Search for the cell housing the specified text and yield its (X, Y) center coordinate. 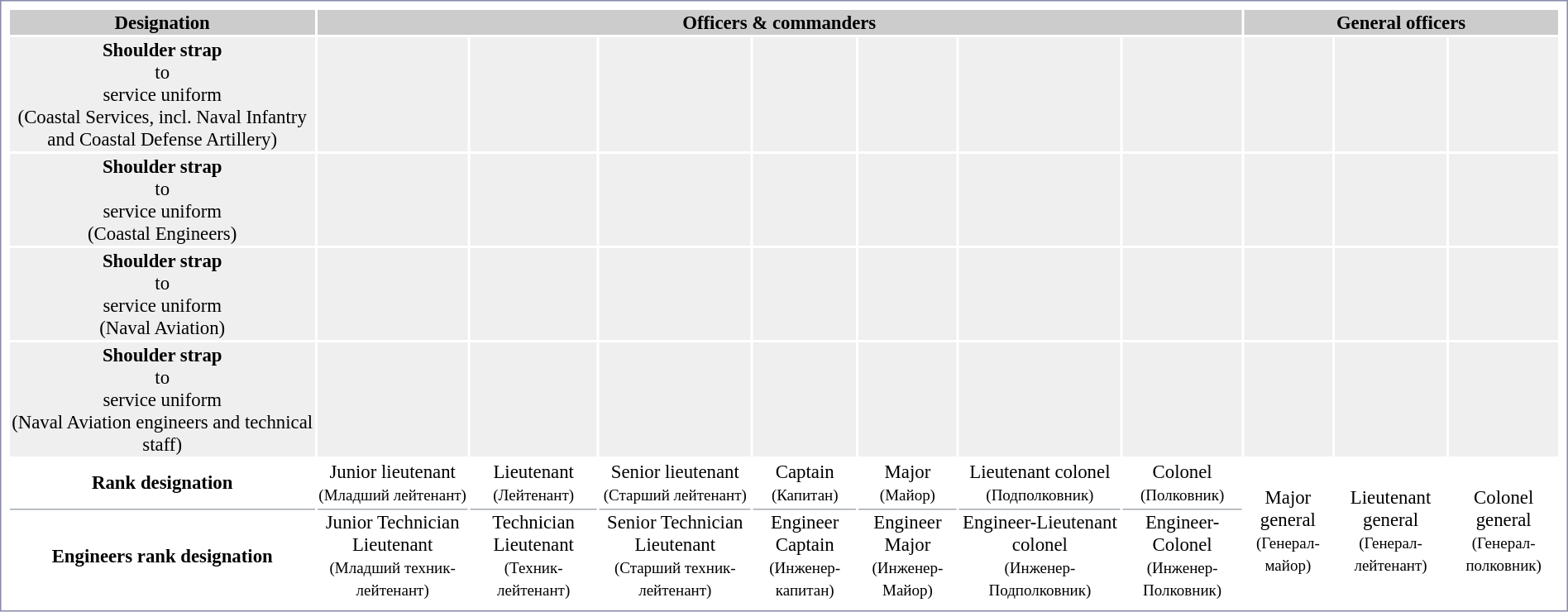
Junior Technician Lieutenant(Младший техник-лейтенант) (392, 555)
Shoulder straptoservice uniform(Coastal Engineers) (162, 200)
Senior lieutenant (Старший лейтенант) (675, 483)
Captain(Капитан) (805, 483)
Shoulder straptoservice uniform(Naval Aviation) (162, 294)
Rank designation (162, 483)
Technician Lieutenant(Техник-лейтенант) (533, 555)
Shoulder straptoservice uniform(Coastal Services, incl. Naval Infantry and Coastal Defense Artillery) (162, 94)
Colonel(Полковник) (1183, 483)
Major(Майор) (907, 483)
Lieutenant(Лейтенант) (533, 483)
Lieutenant colonel(Подполковник) (1040, 483)
Junior lieutenant(Младший лейтенант) (392, 483)
Shoulder straptoservice uniform(Naval Aviation engineers and technical staff) (162, 399)
Engineer-Colonel(Инженер-Полковник) (1183, 555)
Engineer-Lieutenant colonel(Инженер-Подполковник) (1040, 555)
Engineer Captain(Инженер-капитан) (805, 555)
Colonel general(Генерал-полковник) (1503, 530)
Engineer Major(Инженер-Майор) (907, 555)
Officers & commanders (779, 22)
Engineers rank designation (162, 555)
General officers (1401, 22)
Lieutenant general(Генерал-лейтенант) (1391, 530)
Senior Technician Lieutenant(Старший техник-лейтенант) (675, 555)
Major general(Генерал-майор) (1288, 530)
Designation (162, 22)
